Output the [x, y] coordinate of the center of the cell containing the given text.  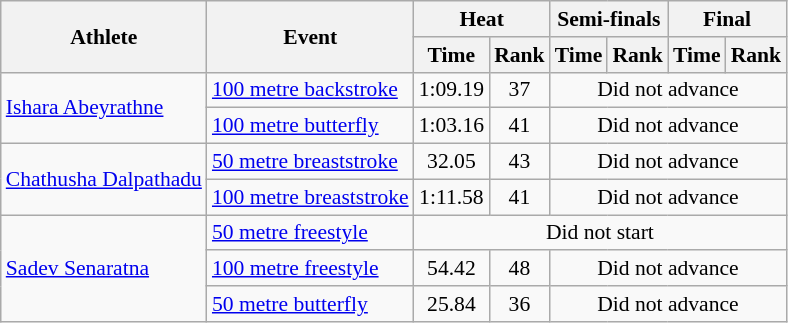
Sadev Senaratna [104, 268]
100 metre butterfly [310, 126]
Final [727, 19]
48 [520, 269]
Heat [482, 19]
100 metre backstroke [310, 90]
1:11.58 [452, 197]
Ishara Abeyrathne [104, 108]
1:03.16 [452, 126]
50 metre breaststroke [310, 162]
36 [520, 304]
Did not start [600, 233]
25.84 [452, 304]
100 metre freestyle [310, 269]
37 [520, 90]
50 metre butterfly [310, 304]
Event [310, 36]
54.42 [452, 269]
Semi-finals [609, 19]
Chathusha Dalpathadu [104, 180]
32.05 [452, 162]
1:09.19 [452, 90]
100 metre breaststroke [310, 197]
Athlete [104, 36]
50 metre freestyle [310, 233]
43 [520, 162]
